Detect which cell encompasses the target text, then output its [x, y] center coordinate. 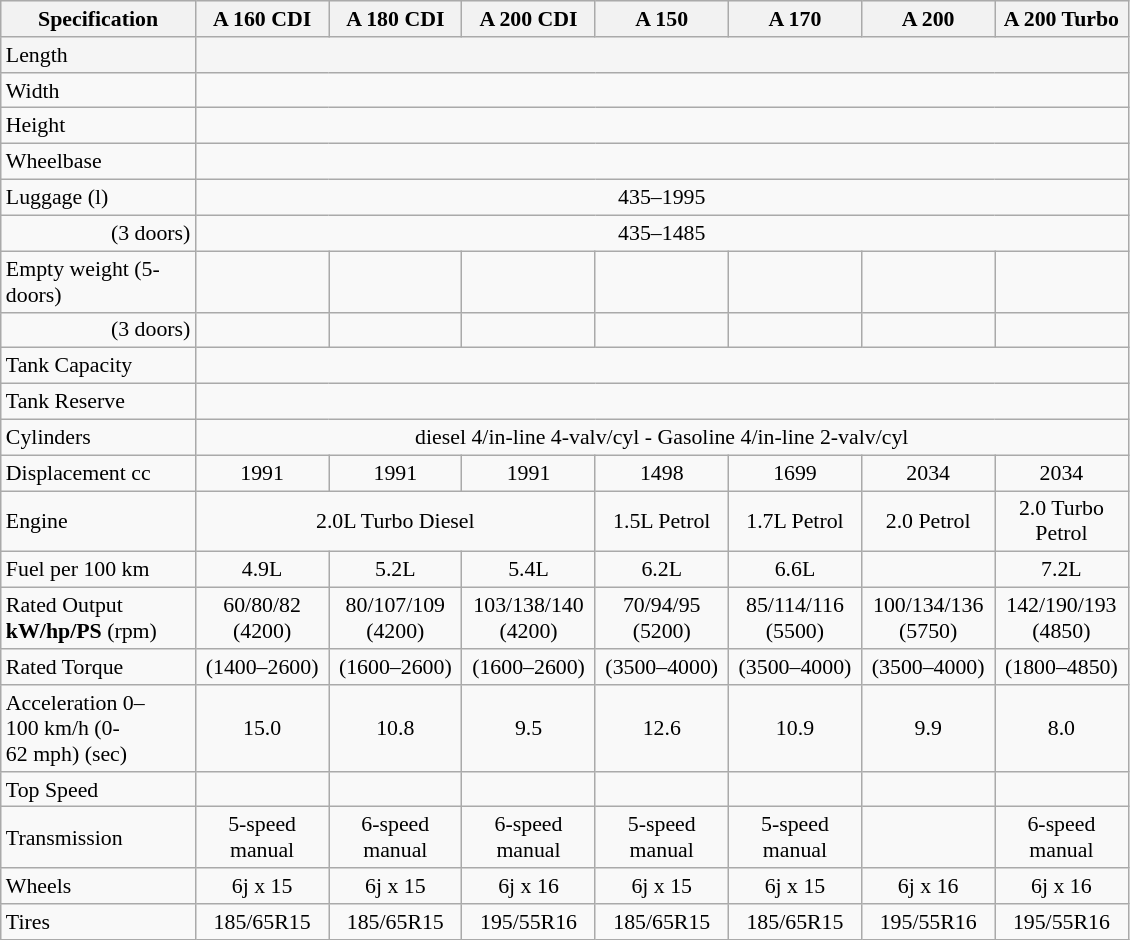
diesel 4/in-line 4-valv/cyl - Gasoline 4/in-line 2-valv/cyl [662, 437]
A 200 Turbo [1062, 18]
Specification [98, 18]
Empty weight (5-doors) [98, 280]
Tank Capacity [98, 365]
435–1485 [662, 233]
2.0 Turbo Petrol [1062, 520]
Wheelbase [98, 161]
Wheels [98, 886]
6.6L [794, 569]
Width [98, 90]
Tank Reserve [98, 401]
103/138/140 (4200) [528, 618]
8.0 [1062, 728]
Length [98, 54]
100/134/136 (5750) [928, 618]
(1400–2600) [262, 666]
2.0L Turbo Diesel [395, 520]
10.8 [396, 728]
A 200 CDI [528, 18]
9.9 [928, 728]
Displacement cc [98, 472]
Engine [98, 520]
80/107/109 (4200) [396, 618]
Fuel per 100 km [98, 569]
A 150 [662, 18]
6.2L [662, 569]
10.9 [794, 728]
435–1995 [662, 197]
2.0 Petrol [928, 520]
1.7L Petrol [794, 520]
70/94/95 (5200) [662, 618]
Rated Torque [98, 666]
Transmission [98, 836]
Top Speed [98, 789]
60/80/82 (4200) [262, 618]
9.5 [528, 728]
A 170 [794, 18]
15.0 [262, 728]
5.2L [396, 569]
85/114/116 (5500) [794, 618]
1699 [794, 472]
(1800–4850) [1062, 666]
1.5L Petrol [662, 520]
4.9L [262, 569]
5.4L [528, 569]
Height [98, 125]
142/190/193 (4850) [1062, 618]
Cylinders [98, 437]
Acceleration 0–100 km/h (0-62 mph) (sec) [98, 728]
A 200 [928, 18]
A 160 CDI [262, 18]
12.6 [662, 728]
Luggage (l) [98, 197]
Rated Output kW/hp/PS (rpm) [98, 618]
Tires [98, 921]
7.2L [1062, 569]
A 180 CDI [396, 18]
1498 [662, 472]
